Search for the cell housing the specified text and yield its (X, Y) center coordinate. 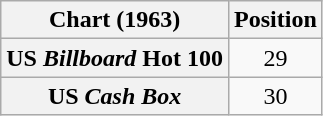
29 (276, 58)
US Cash Box (115, 96)
Position (276, 20)
US Billboard Hot 100 (115, 58)
30 (276, 96)
Chart (1963) (115, 20)
